Return [X, Y] of the center of cell containing provided text 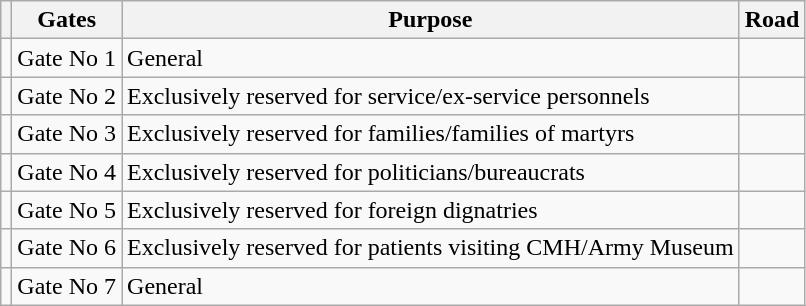
Gate No 4 [67, 172]
Gate No 5 [67, 210]
Exclusively reserved for foreign dignatries [431, 210]
Purpose [431, 20]
Gate No 6 [67, 248]
Gates [67, 20]
Exclusively reserved for families/families of martyrs [431, 134]
Exclusively reserved for patients visiting CMH/Army Museum [431, 248]
Road [772, 20]
Gate No 7 [67, 286]
Gate No 3 [67, 134]
Exclusively reserved for service/ex-service personnels [431, 96]
Gate No 2 [67, 96]
Gate No 1 [67, 58]
Exclusively reserved for politicians/bureaucrats [431, 172]
